Detect which cell encompasses the target text, then output its [x, y] center coordinate. 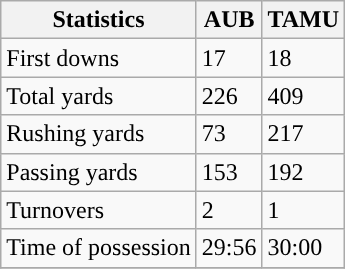
TAMU [304, 20]
First downs [99, 58]
409 [304, 96]
29:56 [229, 248]
Rushing yards [99, 134]
17 [229, 58]
AUB [229, 20]
Turnovers [99, 210]
18 [304, 58]
Time of possession [99, 248]
30:00 [304, 248]
2 [229, 210]
226 [229, 96]
Statistics [99, 20]
192 [304, 172]
153 [229, 172]
Passing yards [99, 172]
1 [304, 210]
Total yards [99, 96]
217 [304, 134]
73 [229, 134]
